Identify which cell holds the provided text, then report its (x, y) central coordinate. 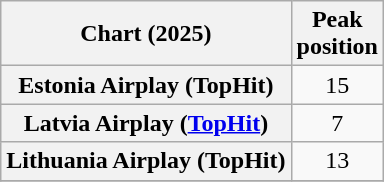
Estonia Airplay (TopHit) (146, 85)
Peakposition (337, 34)
13 (337, 161)
Latvia Airplay (TopHit) (146, 123)
Lithuania Airplay (TopHit) (146, 161)
15 (337, 85)
7 (337, 123)
Chart (2025) (146, 34)
